For the text-containing cell, return its midpoint in [X, Y] coordinate format. 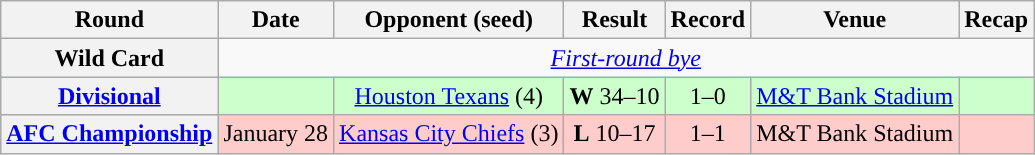
Opponent (seed) [449, 20]
Divisional [110, 96]
Kansas City Chiefs (3) [449, 134]
L 10–17 [614, 134]
Recap [996, 20]
Venue [855, 20]
Result [614, 20]
Date [276, 20]
W 34–10 [614, 96]
AFC Championship [110, 134]
Round [110, 20]
Houston Texans (4) [449, 96]
January 28 [276, 134]
1–0 [708, 96]
Wild Card [110, 58]
First-round bye [626, 58]
Record [708, 20]
1–1 [708, 134]
